For the text-containing cell, return its midpoint in [X, Y] coordinate format. 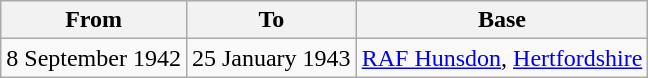
To [271, 20]
8 September 1942 [94, 58]
25 January 1943 [271, 58]
RAF Hunsdon, Hertfordshire [502, 58]
From [94, 20]
Base [502, 20]
